Return the (x, y) coordinate for the center point of the cell that contains the specified text.  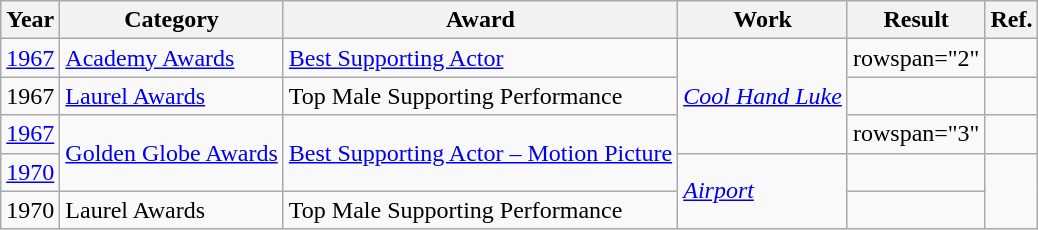
Year (30, 20)
Ref. (1012, 20)
Award (480, 20)
rowspan="3" (916, 134)
Result (916, 20)
Academy Awards (172, 58)
Category (172, 20)
Golden Globe Awards (172, 153)
Work (763, 20)
rowspan="2" (916, 58)
Cool Hand Luke (763, 96)
Airport (763, 191)
Best Supporting Actor – Motion Picture (480, 153)
Best Supporting Actor (480, 58)
